Capture the cell that displays the provided text and extract its (X, Y) central coordinate. 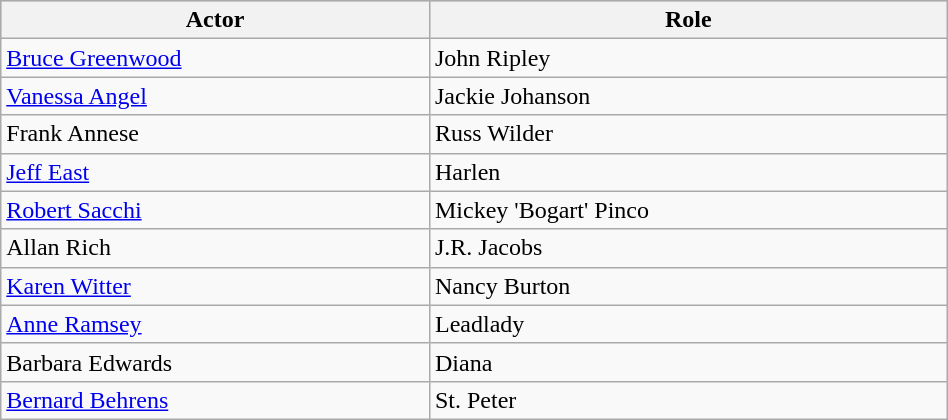
Jackie Johanson (688, 96)
J.R. Jacobs (688, 248)
Allan Rich (216, 248)
Robert Sacchi (216, 210)
Jeff East (216, 172)
St. Peter (688, 400)
Nancy Burton (688, 286)
John Ripley (688, 58)
Mickey 'Bogart' Pinco (688, 210)
Actor (216, 20)
Diana (688, 362)
Frank Annese (216, 134)
Bruce Greenwood (216, 58)
Russ Wilder (688, 134)
Role (688, 20)
Leadlady (688, 324)
Harlen (688, 172)
Bernard Behrens (216, 400)
Vanessa Angel (216, 96)
Anne Ramsey (216, 324)
Karen Witter (216, 286)
Barbara Edwards (216, 362)
